Identify which cell holds the provided text, then report its (x, y) central coordinate. 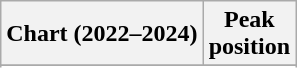
Peakposition (249, 34)
Chart (2022–2024) (102, 34)
